From the cell containing the given text, extract its center point as (X, Y) coordinate. 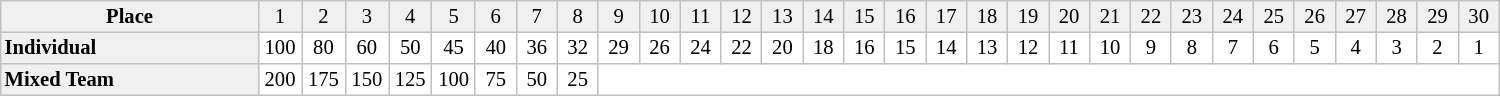
175 (324, 80)
Mixed Team (130, 80)
Place (130, 16)
200 (280, 80)
Individual (130, 48)
36 (536, 48)
17 (946, 16)
32 (578, 48)
19 (1028, 16)
80 (324, 48)
45 (454, 48)
28 (1396, 16)
30 (1478, 16)
40 (496, 48)
150 (366, 80)
60 (366, 48)
75 (496, 80)
125 (410, 80)
27 (1356, 16)
21 (1110, 16)
23 (1192, 16)
